Return the (x, y) coordinate for the center point of the cell that contains the specified text.  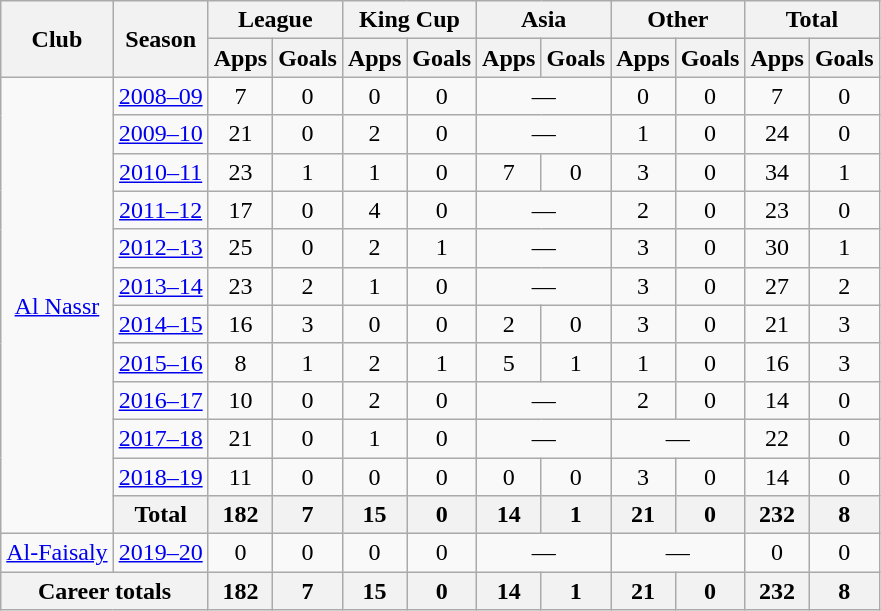
2014–15 (160, 324)
2016–17 (160, 400)
2008–09 (160, 96)
25 (240, 248)
27 (777, 286)
Club (57, 39)
Al Nassr (57, 306)
17 (240, 210)
Other (678, 20)
2011–12 (160, 210)
Season (160, 39)
2019–20 (160, 553)
League (275, 20)
2009–10 (160, 134)
11 (240, 477)
Career totals (104, 591)
34 (777, 172)
10 (240, 400)
2017–18 (160, 438)
22 (777, 438)
5 (509, 362)
2010–11 (160, 172)
4 (374, 210)
30 (777, 248)
Asia (544, 20)
2012–13 (160, 248)
24 (777, 134)
King Cup (409, 20)
2015–16 (160, 362)
2018–19 (160, 477)
2013–14 (160, 286)
Al-Faisaly (57, 553)
